Return the [X, Y] coordinate for the center point of the cell that contains the specified text.  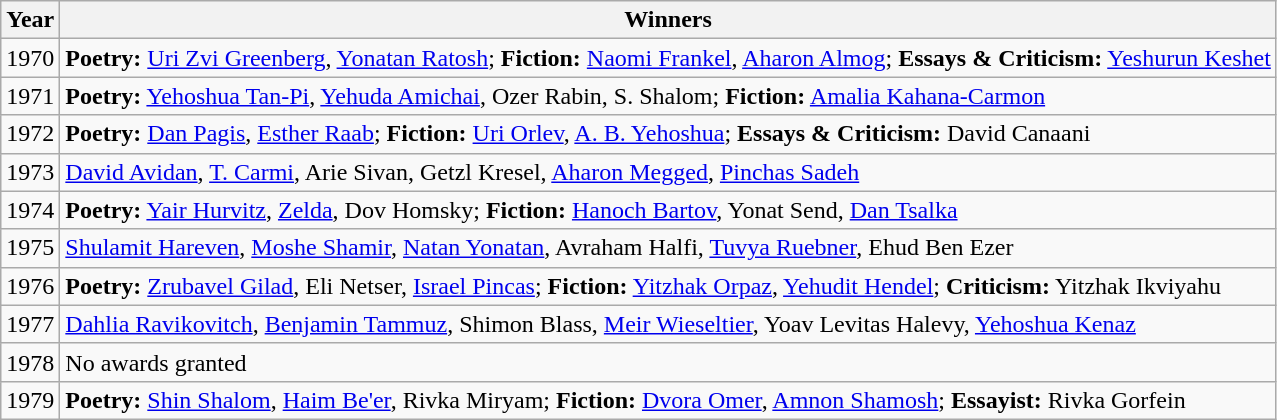
1970 [30, 58]
Dahlia Ravikovitch, Benjamin Tammuz, Shimon Blass, Meir Wieseltier, Yoav Levitas Halevy, Yehoshua Kenaz [668, 324]
1974 [30, 210]
1975 [30, 248]
Poetry: Shin Shalom, Haim Be'er, Rivka Miryam; Fiction: Dvora Omer, Amnon Shamosh; Essayist: Rivka Gorfein [668, 400]
Poetry: Yair Hurvitz, Zelda, Dov Homsky; Fiction: Hanoch Bartov, Yonat Send, Dan Tsalka [668, 210]
Shulamit Hareven, Moshe Shamir, Natan Yonatan, Avraham Halfi, Tuvya Ruebner, Ehud Ben Ezer [668, 248]
Poetry: Yehoshua Tan-Pi, Yehuda Amichai, Ozer Rabin, S. Shalom; Fiction: Amalia Kahana-Carmon [668, 96]
1971 [30, 96]
1977 [30, 324]
Poetry: Zrubavel Gilad, Eli Netser, Israel Pincas; Fiction: Yitzhak Orpaz, Yehudit Hendel; Criticism: Yitzhak Ikviyahu [668, 286]
David Avidan, T. Carmi, Arie Sivan, Getzl Kresel, Aharon Megged, Pinchas Sadeh [668, 172]
Winners [668, 20]
1972 [30, 134]
1976 [30, 286]
1979 [30, 400]
1973 [30, 172]
Poetry: Uri Zvi Greenberg, Yonatan Ratosh; Fiction: Naomi Frankel, Aharon Almog; Essays & Criticism: Yeshurun Keshet [668, 58]
No awards granted [668, 362]
Poetry: Dan Pagis, Esther Raab; Fiction: Uri Orlev, A. B. Yehoshua; Essays & Criticism: David Canaani [668, 134]
1978 [30, 362]
Year [30, 20]
